Capture the cell that displays the provided text and extract its [X, Y] central coordinate. 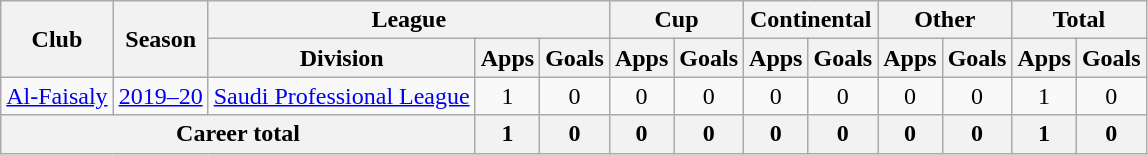
Season [160, 39]
Total [1079, 20]
2019–20 [160, 96]
Continental [811, 20]
League [408, 20]
Career total [238, 134]
Al-Faisaly [57, 96]
Other [945, 20]
Division [342, 58]
Club [57, 39]
Saudi Professional League [342, 96]
Cup [676, 20]
